Search for the cell housing the specified text and yield its (x, y) center coordinate. 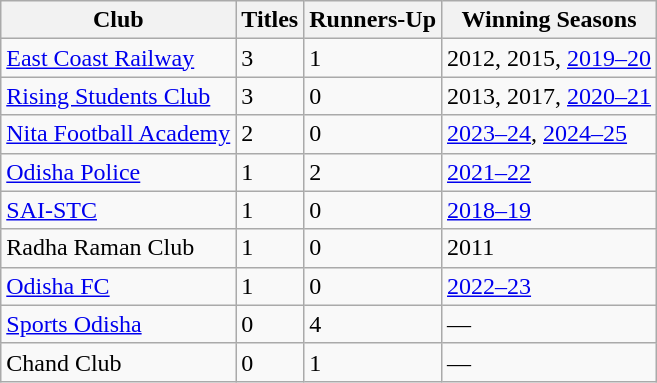
Titles (270, 20)
Rising Students Club (118, 96)
Runners-Up (373, 20)
4 (373, 324)
Chand Club (118, 362)
2022–23 (550, 286)
Odisha Police (118, 172)
Club (118, 20)
SAI-STC (118, 210)
Winning Seasons (550, 20)
East Coast Railway (118, 58)
2013, 2017, 2020–21 (550, 96)
2018–19 (550, 210)
Nita Football Academy (118, 134)
Sports Odisha (118, 324)
2021–22 (550, 172)
2012, 2015, 2019–20 (550, 58)
2023–24, 2024–25 (550, 134)
Radha Raman Club (118, 248)
Odisha FC (118, 286)
2011 (550, 248)
